From the cell containing the given text, extract its center point as [x, y] coordinate. 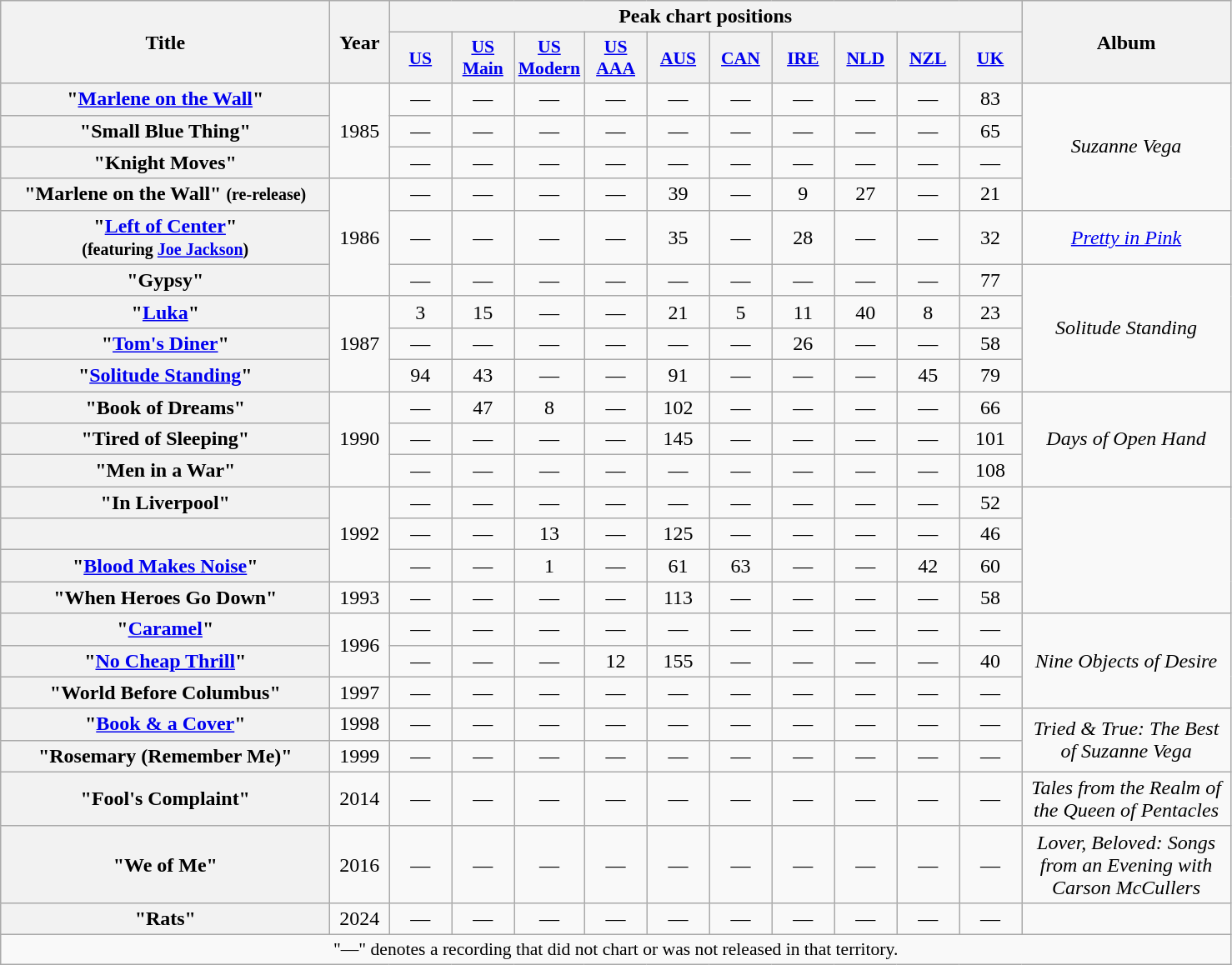
Album [1127, 42]
1990 [360, 439]
11 [804, 312]
"Tired of Sleeping" [165, 439]
47 [483, 407]
113 [679, 597]
52 [990, 502]
UK [990, 58]
66 [990, 407]
IRE [804, 58]
"Solitude Standing" [165, 375]
"Rosemary (Remember Me)" [165, 756]
"Men in a War" [165, 471]
"No Cheap Thrill" [165, 661]
"World Before Columbus" [165, 692]
9 [804, 194]
"Luka" [165, 312]
"Left of Center"(featuring Joe Jackson) [165, 237]
1998 [360, 724]
"Book of Dreams" [165, 407]
39 [679, 194]
12 [615, 661]
94 [420, 375]
32 [990, 237]
1993 [360, 597]
Suzanne Vega [1127, 147]
USModern [549, 58]
Days of Open Hand [1127, 439]
45 [929, 375]
13 [549, 534]
Tried & True: The Best of Suzanne Vega [1127, 740]
46 [990, 534]
"When Heroes Go Down" [165, 597]
CAN [740, 58]
145 [679, 439]
Title [165, 42]
2024 [360, 918]
77 [990, 280]
"Gypsy" [165, 280]
"Caramel" [165, 629]
"Small Blue Thing" [165, 131]
28 [804, 237]
1992 [360, 534]
1 [549, 566]
108 [990, 471]
"Rats" [165, 918]
Solitude Standing [1127, 327]
15 [483, 312]
101 [990, 439]
"In Liverpool" [165, 502]
USMain [483, 58]
NLD [865, 58]
"Marlene on the Wall" [165, 99]
1999 [360, 756]
US [420, 58]
USAAA [615, 58]
65 [990, 131]
Lover, Beloved: Songs from an Evening with Carson McCullers [1127, 864]
35 [679, 237]
102 [679, 407]
"Tom's Diner" [165, 343]
155 [679, 661]
Pretty in Pink [1127, 237]
"Book & a Cover" [165, 724]
60 [990, 566]
61 [679, 566]
5 [740, 312]
1986 [360, 237]
26 [804, 343]
91 [679, 375]
AUS [679, 58]
1985 [360, 131]
NZL [929, 58]
3 [420, 312]
2016 [360, 864]
"Knight Moves" [165, 162]
83 [990, 99]
Nine Objects of Desire [1127, 661]
42 [929, 566]
63 [740, 566]
23 [990, 312]
Year [360, 42]
27 [865, 194]
"Blood Makes Noise" [165, 566]
Tales from the Realm of the Queen of Pentacles [1127, 798]
1987 [360, 343]
79 [990, 375]
"—" denotes a recording that did not chart or was not released in that territory. [616, 949]
"Fool's Complaint" [165, 798]
"Marlene on the Wall" (re-release) [165, 194]
"We of Me" [165, 864]
2014 [360, 798]
1997 [360, 692]
Peak chart positions [705, 17]
125 [679, 534]
1996 [360, 645]
43 [483, 375]
